Return the [x, y] coordinate for the center point of the cell that contains the specified text.  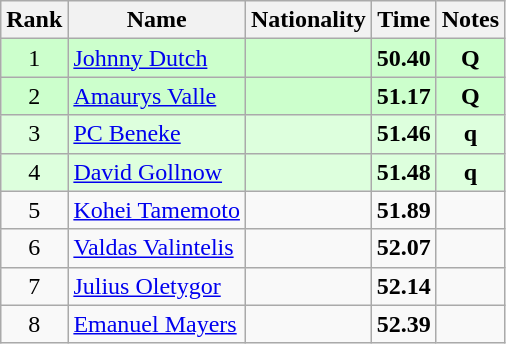
3 [34, 134]
Kohei Tamemoto [157, 210]
Name [157, 20]
Notes [470, 20]
2 [34, 96]
Julius Oletygor [157, 286]
Johnny Dutch [157, 58]
4 [34, 172]
1 [34, 58]
52.14 [404, 286]
51.46 [404, 134]
51.48 [404, 172]
6 [34, 248]
Amaurys Valle [157, 96]
5 [34, 210]
50.40 [404, 58]
Time [404, 20]
Nationality [308, 20]
52.07 [404, 248]
PC Beneke [157, 134]
8 [34, 324]
Rank [34, 20]
51.89 [404, 210]
Emanuel Mayers [157, 324]
51.17 [404, 96]
Valdas Valintelis [157, 248]
David Gollnow [157, 172]
52.39 [404, 324]
7 [34, 286]
